Identify which cell holds the provided text, then report its [X, Y] central coordinate. 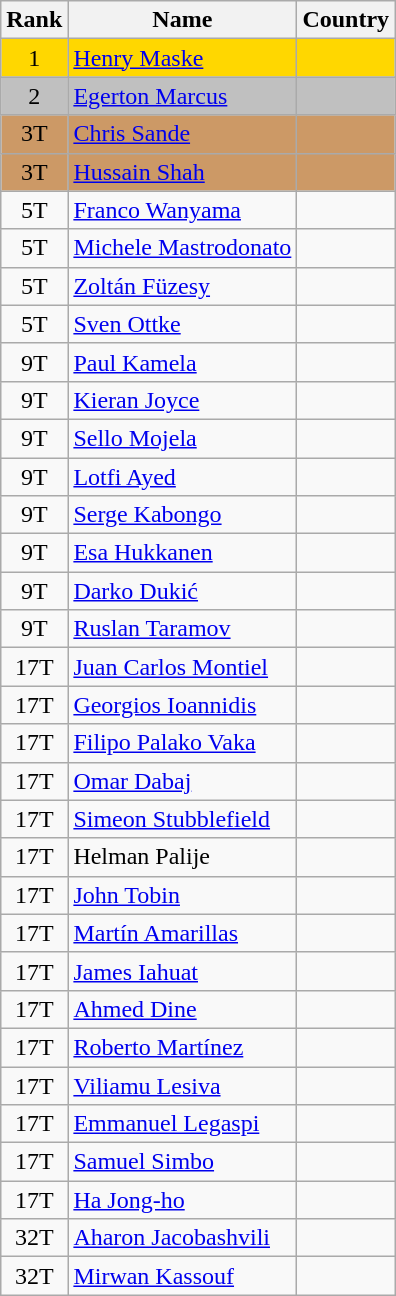
Ahmed Dine [182, 1009]
Aharon Jacobashvili [182, 1238]
Ruslan Taramov [182, 629]
Sello Mojela [182, 438]
Lotfi Ayed [182, 477]
Juan Carlos Montiel [182, 667]
James Iahuat [182, 971]
Viliamu Lesiva [182, 1085]
Michele Mastrodonato [182, 248]
Mirwan Kassouf [182, 1276]
Egerton Marcus [182, 96]
Roberto Martínez [182, 1047]
Martín Amarillas [182, 933]
Henry Maske [182, 58]
Omar Dabaj [182, 781]
Chris Sande [182, 134]
Name [182, 20]
Sven Ottke [182, 324]
Hussain Shah [182, 172]
1 [34, 58]
Simeon Stubblefield [182, 819]
Franco Wanyama [182, 210]
2 [34, 96]
Kieran Joyce [182, 400]
Rank [34, 20]
Helman Palije [182, 857]
Georgios Ioannidis [182, 705]
Darko Dukić [182, 591]
Filipo Palako Vaka [182, 743]
Paul Kamela [182, 362]
Esa Hukkanen [182, 553]
Country [346, 20]
Serge Kabongo [182, 515]
Emmanuel Legaspi [182, 1124]
Ha Jong-ho [182, 1200]
Zoltán Füzesy [182, 286]
John Tobin [182, 895]
Samuel Simbo [182, 1162]
